Return the (x, y) coordinate for the center point of the cell that contains the specified text.  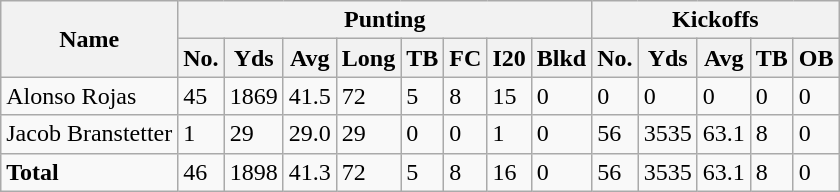
1869 (254, 96)
45 (201, 96)
1898 (254, 172)
FC (466, 58)
Punting (385, 20)
Blkd (561, 58)
Total (90, 172)
Long (368, 58)
Alonso Rojas (90, 96)
Jacob Branstetter (90, 134)
41.5 (310, 96)
OB (816, 58)
41.3 (310, 172)
46 (201, 172)
29.0 (310, 134)
I20 (509, 58)
15 (509, 96)
Name (90, 39)
16 (509, 172)
Kickoffs (716, 20)
